Output the (x, y) coordinate of the center of the cell containing the given text.  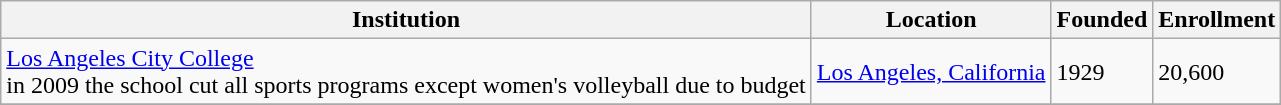
Los Angeles, California (931, 72)
Institution (406, 20)
Founded (1102, 20)
1929 (1102, 72)
20,600 (1217, 72)
Enrollment (1217, 20)
Los Angeles City Collegein 2009 the school cut all sports programs except women's volleyball due to budget (406, 72)
Location (931, 20)
